Pinpoint the cell where the given text exists, returning its [X, Y] midpoint coordinate. 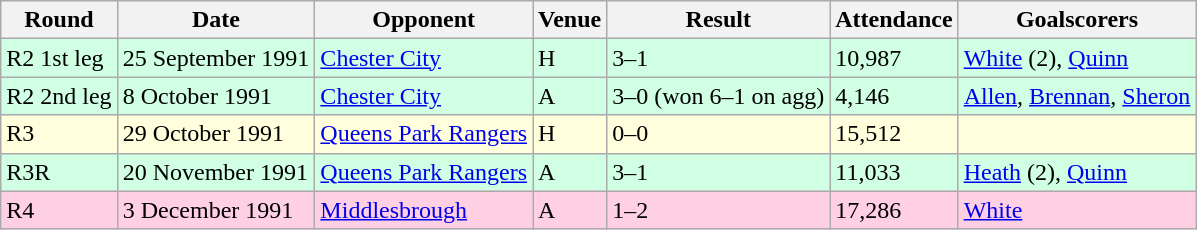
White [1077, 210]
10,987 [894, 58]
R4 [59, 210]
Goalscorers [1077, 20]
25 September 1991 [216, 58]
0–0 [718, 134]
1–2 [718, 210]
White (2), Quinn [1077, 58]
Round [59, 20]
Venue [570, 20]
R3 [59, 134]
Middlesbrough [424, 210]
R2 2nd leg [59, 96]
17,286 [894, 210]
Attendance [894, 20]
R3R [59, 172]
20 November 1991 [216, 172]
3–0 (won 6–1 on agg) [718, 96]
Date [216, 20]
3 December 1991 [216, 210]
8 October 1991 [216, 96]
Result [718, 20]
Allen, Brennan, Sheron [1077, 96]
R2 1st leg [59, 58]
Heath (2), Quinn [1077, 172]
15,512 [894, 134]
29 October 1991 [216, 134]
4,146 [894, 96]
11,033 [894, 172]
Opponent [424, 20]
